Extract the (x, y) coordinate from the center of the cell holding the provided text.  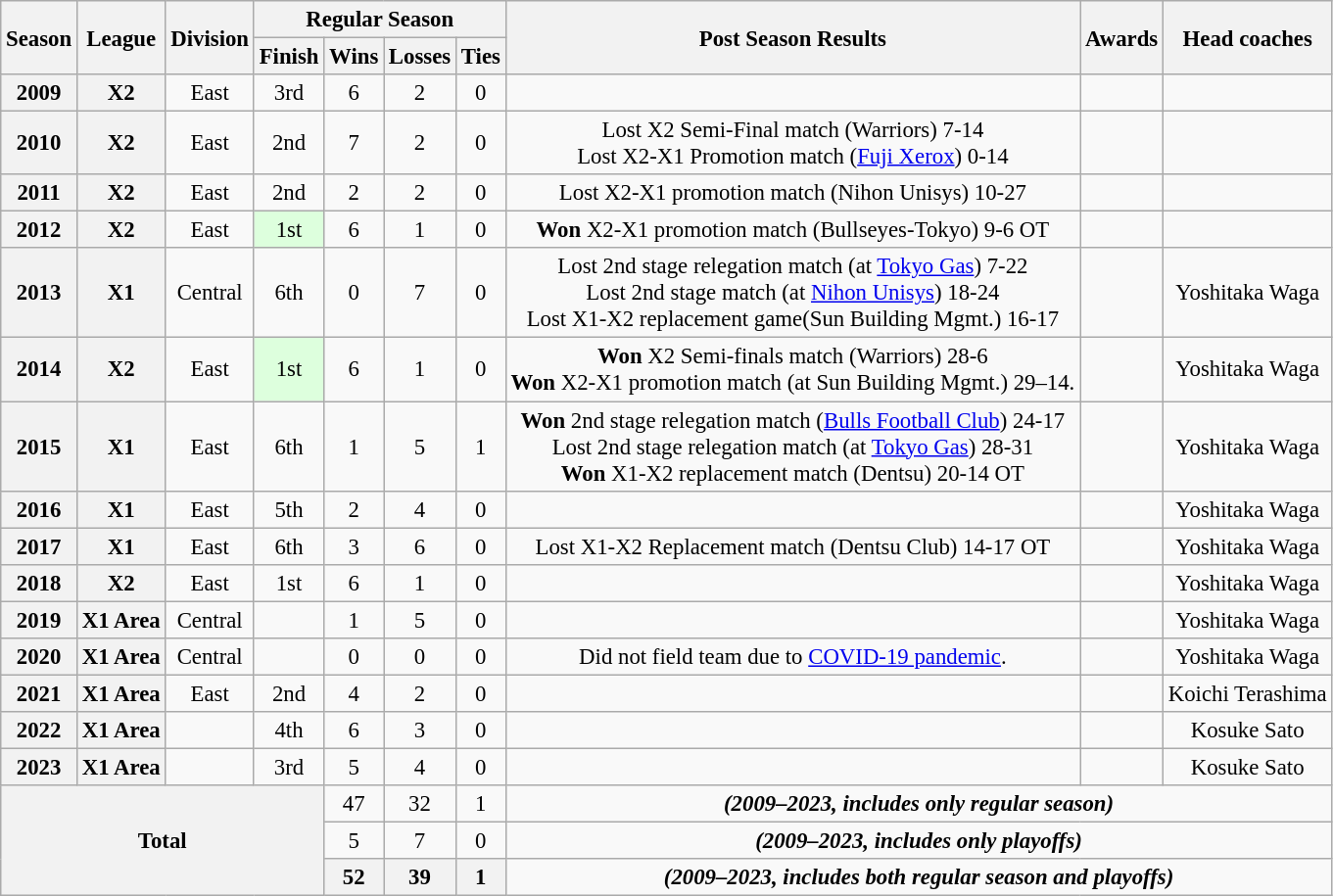
Head coaches (1247, 37)
2019 (39, 620)
2023 (39, 767)
5th (288, 509)
Did not field team due to COVID-19 pandemic. (792, 657)
(2009–2023, includes only playoffs) (919, 841)
League (121, 37)
Won X2-X1 promotion match (Bullseyes-Tokyo) 9-6 OT (792, 230)
Lost X2 Semi-Final match (Warriors) 7-14Lost X2-X1 Promotion match (Fuji Xerox) 0-14 (792, 143)
Post Season Results (792, 37)
Division (210, 37)
Koichi Terashima (1247, 693)
2014 (39, 370)
Season (39, 37)
(2009–2023, includes only regular season) (919, 804)
32 (420, 804)
4th (288, 731)
Total (163, 840)
Wins (355, 57)
39 (420, 877)
2017 (39, 546)
2021 (39, 693)
Finish (288, 57)
2013 (39, 294)
47 (355, 804)
2011 (39, 193)
2015 (39, 447)
Lost X1-X2 Replacement match (Dentsu Club) 14-17 OT (792, 546)
Losses (420, 57)
2016 (39, 509)
Won X2 Semi-finals match (Warriors) 28-6Won X2-X1 promotion match (at Sun Building Mgmt.) 29–14. (792, 370)
Awards (1122, 37)
2010 (39, 143)
2020 (39, 657)
2009 (39, 93)
Lost X2-X1 promotion match (Nihon Unisys) 10-27 (792, 193)
2022 (39, 731)
Regular Season (380, 20)
Ties (480, 57)
52 (355, 877)
(2009–2023, includes both regular season and playoffs) (919, 877)
2018 (39, 583)
Lost 2nd stage relegation match (at Tokyo Gas) 7-22Lost 2nd stage match (at Nihon Unisys) 18-24Lost X1-X2 replacement game(Sun Building Mgmt.) 16-17 (792, 294)
2012 (39, 230)
